Pinpoint the cell where the given text exists, returning its [x, y] midpoint coordinate. 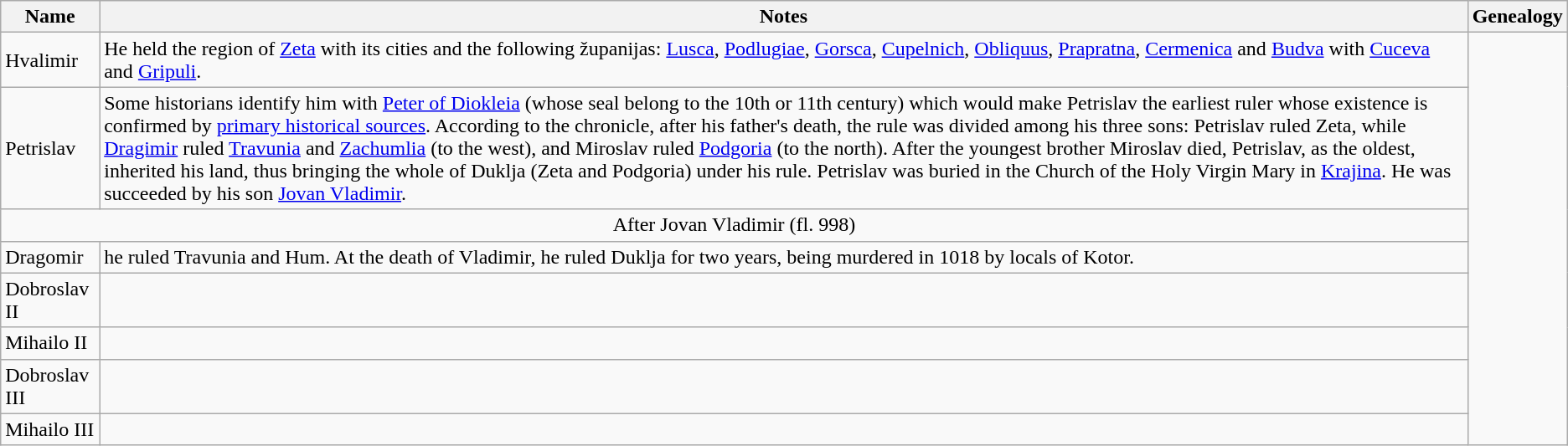
Notes [784, 17]
Dobroslav III [50, 387]
Dragomir [50, 257]
Mihailo III [50, 429]
Mihailo II [50, 343]
After Jovan Vladimir (fl. 998) [734, 225]
Genealogy [1518, 17]
Petrislav [50, 148]
he ruled Travunia and Hum. At the death of Vladimir, he ruled Duklja for two years, being murdered in 1018 by locals of Kotor. [784, 257]
Dobroslav II [50, 300]
Name [50, 17]
Hvalimir [50, 60]
